Return the (X, Y) coordinate for the center point of the cell that contains the specified text.  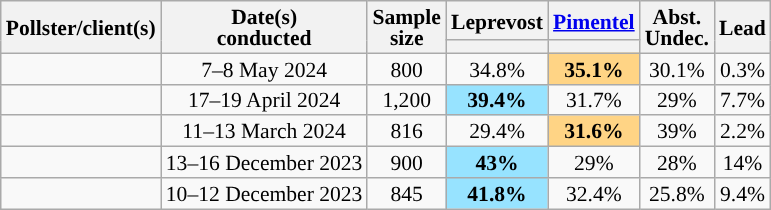
35.1% (594, 68)
845 (406, 194)
25.8% (677, 194)
39% (677, 132)
32.4% (594, 194)
28% (677, 162)
Leprevost (497, 20)
10–12 December 2023 (264, 194)
41.8% (497, 194)
17–19 April 2024 (264, 100)
30.1% (677, 68)
13–16 December 2023 (264, 162)
9.4% (742, 194)
Lead (742, 27)
816 (406, 132)
29.4% (497, 132)
39.4% (497, 100)
7–8 May 2024 (264, 68)
Abst.Undec. (677, 27)
Pimentel (594, 20)
Samplesize (406, 27)
900 (406, 162)
0.3% (742, 68)
800 (406, 68)
2.2% (742, 132)
31.7% (594, 100)
43% (497, 162)
14% (742, 162)
1,200 (406, 100)
Pollster/client(s) (81, 27)
11–13 March 2024 (264, 132)
34.8% (497, 68)
Date(s)conducted (264, 27)
7.7% (742, 100)
31.6% (594, 132)
